Return the (X, Y) coordinate for the center point of the cell that contains the specified text.  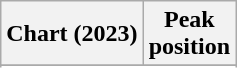
Chart (2023) (72, 34)
Peakposition (189, 34)
